Provide the (x, y) coordinate of the cell's center where the given text is located.  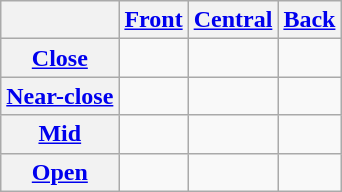
Central (233, 20)
Near-close (60, 96)
Back (310, 20)
Front (154, 20)
Mid (60, 134)
Open (60, 172)
Close (60, 58)
